Detect which cell encompasses the target text, then output its [x, y] center coordinate. 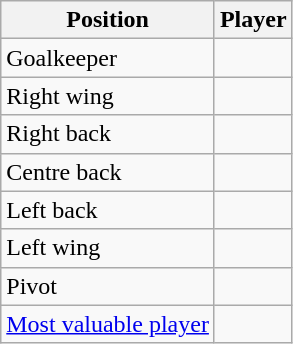
Most valuable player [108, 324]
Left wing [108, 248]
Right back [108, 134]
Pivot [108, 286]
Centre back [108, 172]
Position [108, 20]
Goalkeeper [108, 58]
Left back [108, 210]
Right wing [108, 96]
Player [253, 20]
